Capture the cell that displays the provided text and extract its [X, Y] central coordinate. 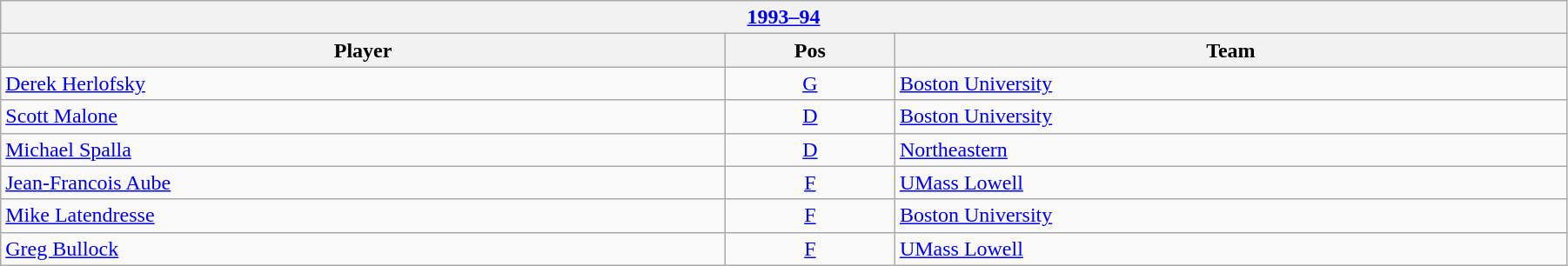
Pos [809, 50]
G [809, 83]
Mike Latendresse [364, 216]
Jean-Francois Aube [364, 183]
Greg Bullock [364, 249]
Player [364, 50]
Northeastern [1230, 150]
Michael Spalla [364, 150]
Derek Herlofsky [364, 83]
Team [1230, 50]
1993–94 [784, 17]
Scott Malone [364, 116]
